Scan for the cell matching the given text and deliver its [X, Y] coordinate at center. 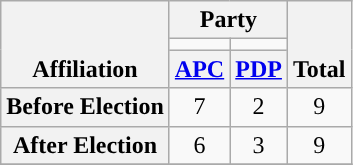
2 [259, 107]
Party [228, 20]
Affiliation [86, 44]
3 [259, 145]
After Election [86, 145]
Before Election [86, 107]
Total [319, 44]
7 [199, 107]
PDP [259, 69]
6 [199, 145]
APC [199, 69]
